Determine the [X, Y] coordinate at the center of the cell enclosing the given text.  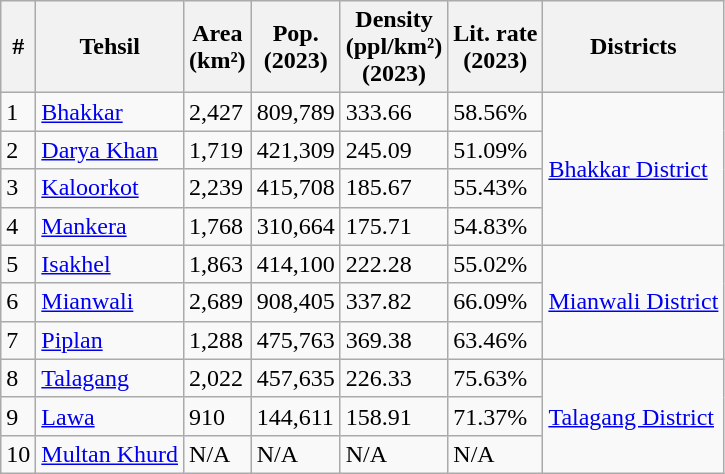
Area(km²) [218, 47]
Bhakkar District [634, 169]
Tehsil [110, 47]
2 [18, 150]
Kaloorkot [110, 188]
415,708 [296, 188]
Mianwali [110, 302]
Density(ppl/km²)(2023) [394, 47]
369.38 [394, 340]
54.83% [496, 226]
4 [18, 226]
58.56% [496, 112]
245.09 [394, 150]
6 [18, 302]
Lawa [110, 416]
Mankera [110, 226]
1 [18, 112]
475,763 [296, 340]
7 [18, 340]
8 [18, 378]
Talagang District [634, 416]
1,288 [218, 340]
Mianwali District [634, 302]
222.28 [394, 264]
144,611 [296, 416]
158.91 [394, 416]
457,635 [296, 378]
3 [18, 188]
5 [18, 264]
63.46% [496, 340]
175.71 [394, 226]
1,863 [218, 264]
Isakhel [110, 264]
Bhakkar [110, 112]
1,719 [218, 150]
10 [18, 454]
2,689 [218, 302]
# [18, 47]
55.43% [496, 188]
2,022 [218, 378]
185.67 [394, 188]
310,664 [296, 226]
Lit. rate(2023) [496, 47]
2,427 [218, 112]
9 [18, 416]
51.09% [496, 150]
71.37% [496, 416]
66.09% [496, 302]
Districts [634, 47]
333.66 [394, 112]
Pop.(2023) [296, 47]
910 [218, 416]
55.02% [496, 264]
75.63% [496, 378]
Piplan [110, 340]
337.82 [394, 302]
421,309 [296, 150]
Darya Khan [110, 150]
1,768 [218, 226]
809,789 [296, 112]
Multan Khurd [110, 454]
Talagang [110, 378]
226.33 [394, 378]
2,239 [218, 188]
908,405 [296, 302]
414,100 [296, 264]
